Extract the (x, y) coordinate from the center of the cell holding the provided text.  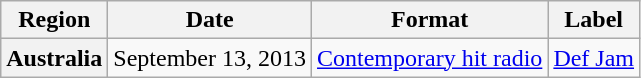
Def Jam (594, 58)
Format (430, 20)
Label (594, 20)
Date (210, 20)
September 13, 2013 (210, 58)
Region (54, 20)
Australia (54, 58)
Contemporary hit radio (430, 58)
